Return [x, y] of the center of cell containing provided text 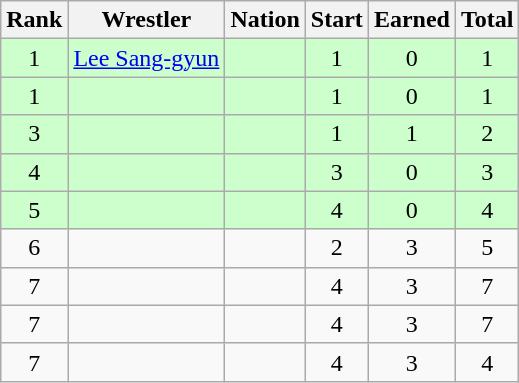
Lee Sang-gyun [146, 58]
6 [34, 248]
Earned [412, 20]
Start [336, 20]
Total [487, 20]
Rank [34, 20]
Nation [265, 20]
Wrestler [146, 20]
